Return [x, y] of the center of cell containing provided text 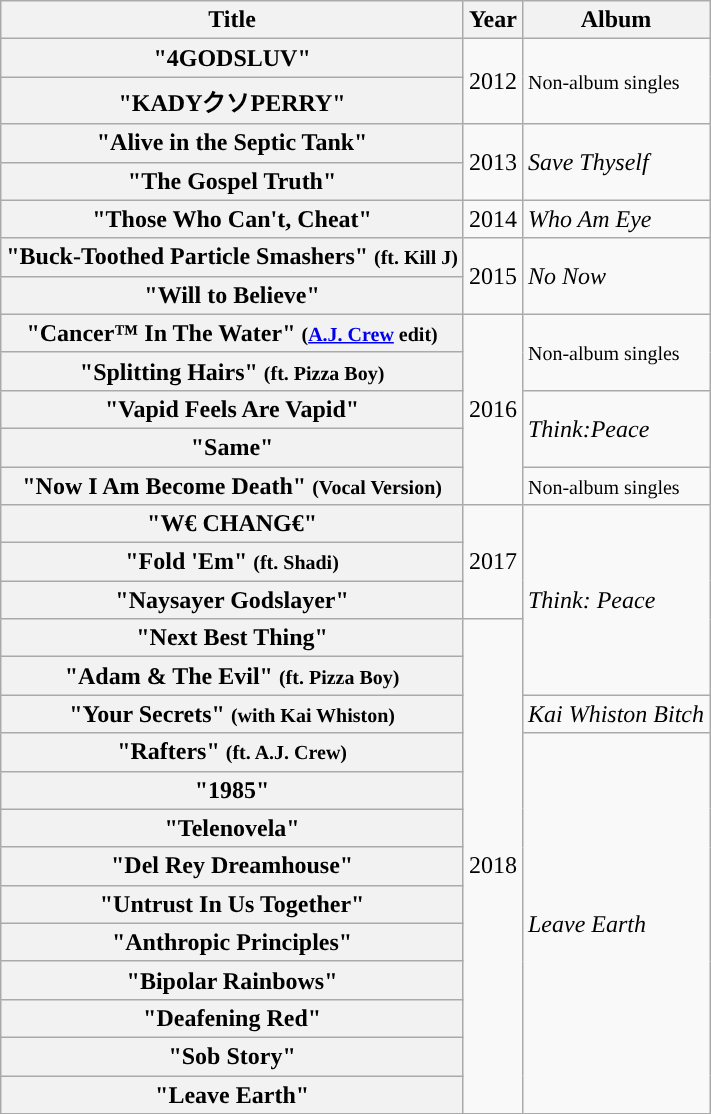
"Splitting Hairs" (ft. Pizza Boy) [232, 371]
"Naysayer Godslayer" [232, 600]
"Bipolar Rainbows" [232, 980]
"Those Who Can't, Cheat" [232, 219]
"The Gospel Truth" [232, 181]
"Fold 'Em" (ft. Shadi) [232, 562]
Save Thyself [616, 162]
"Untrust In Us Together" [232, 904]
Kai Whiston Bitch [616, 714]
No Now [616, 276]
2012 [492, 82]
"W€ CHANG€" [232, 524]
"Del Rey Dreamhouse" [232, 866]
"Rafters" (ft. A.J. Crew) [232, 752]
2015 [492, 276]
"Buck-Toothed Particle Smashers" (ft. Kill J) [232, 257]
Who Am Eye [616, 219]
Leave Earth [616, 924]
2018 [492, 866]
"1985" [232, 790]
"Anthropic Principles" [232, 942]
"Next Best Thing" [232, 638]
"Cancer™ In The Water" (A.J. Crew edit) [232, 333]
"Now I Am Become Death" (Vocal Version) [232, 485]
2016 [492, 409]
2013 [492, 162]
Think: Peace [616, 600]
"Deafening Red" [232, 1018]
"Sob Story" [232, 1056]
"KADYクソPERRY" [232, 100]
"Will to Believe" [232, 295]
Title [232, 20]
"Leave Earth" [232, 1095]
Think:Peace [616, 428]
Album [616, 20]
2014 [492, 219]
"Telenovela" [232, 828]
Year [492, 20]
"Your Secrets" (with Kai Whiston) [232, 714]
2017 [492, 562]
"4GODSLUV" [232, 58]
"Adam & The Evil" (ft. Pizza Boy) [232, 676]
"Alive in the Septic Tank" [232, 143]
"Same" [232, 447]
"Vapid Feels Are Vapid" [232, 409]
